For the text-containing cell, return its midpoint in [x, y] coordinate format. 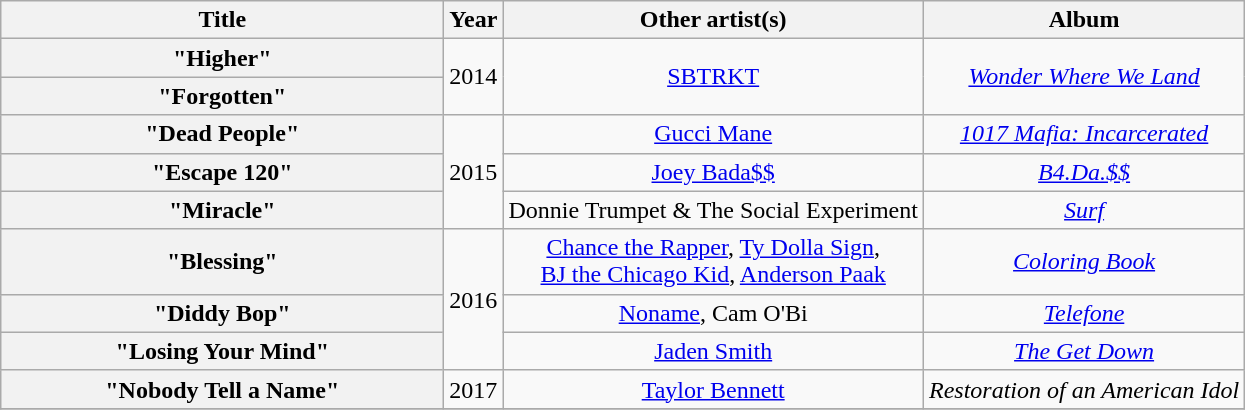
2014 [474, 77]
Surf [1084, 210]
"Higher" [222, 58]
"Dead People" [222, 134]
"Blessing" [222, 262]
"Nobody Tell a Name" [222, 389]
B4.Da.$$ [1084, 172]
1017 Mafia: Incarcerated [1084, 134]
2016 [474, 300]
Year [474, 20]
Other artist(s) [714, 20]
"Miracle" [222, 210]
Title [222, 20]
"Losing Your Mind" [222, 351]
Jaden Smith [714, 351]
Taylor Bennett [714, 389]
Telefone [1084, 313]
"Escape 120" [222, 172]
Wonder Where We Land [1084, 77]
Chance the Rapper, Ty Dolla Sign,BJ the Chicago Kid, Anderson Paak [714, 262]
2015 [474, 172]
Noname, Cam O'Bi [714, 313]
Joey Bada$$ [714, 172]
Album [1084, 20]
The Get Down [1084, 351]
2017 [474, 389]
Restoration of an American Idol [1084, 389]
Gucci Mane [714, 134]
SBTRKT [714, 77]
Donnie Trumpet & The Social Experiment [714, 210]
"Forgotten" [222, 96]
Coloring Book [1084, 262]
"Diddy Bop" [222, 313]
